Pinpoint the cell where the given text exists, returning its (X, Y) midpoint coordinate. 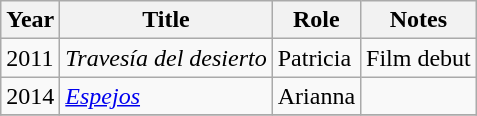
Year (30, 20)
2014 (30, 96)
Patricia (316, 58)
Arianna (316, 96)
Notes (419, 20)
Title (166, 20)
Espejos (166, 96)
Travesía del desierto (166, 58)
Role (316, 20)
2011 (30, 58)
Film debut (419, 58)
